Return the [x, y] coordinate for the center point of the cell that contains the specified text.  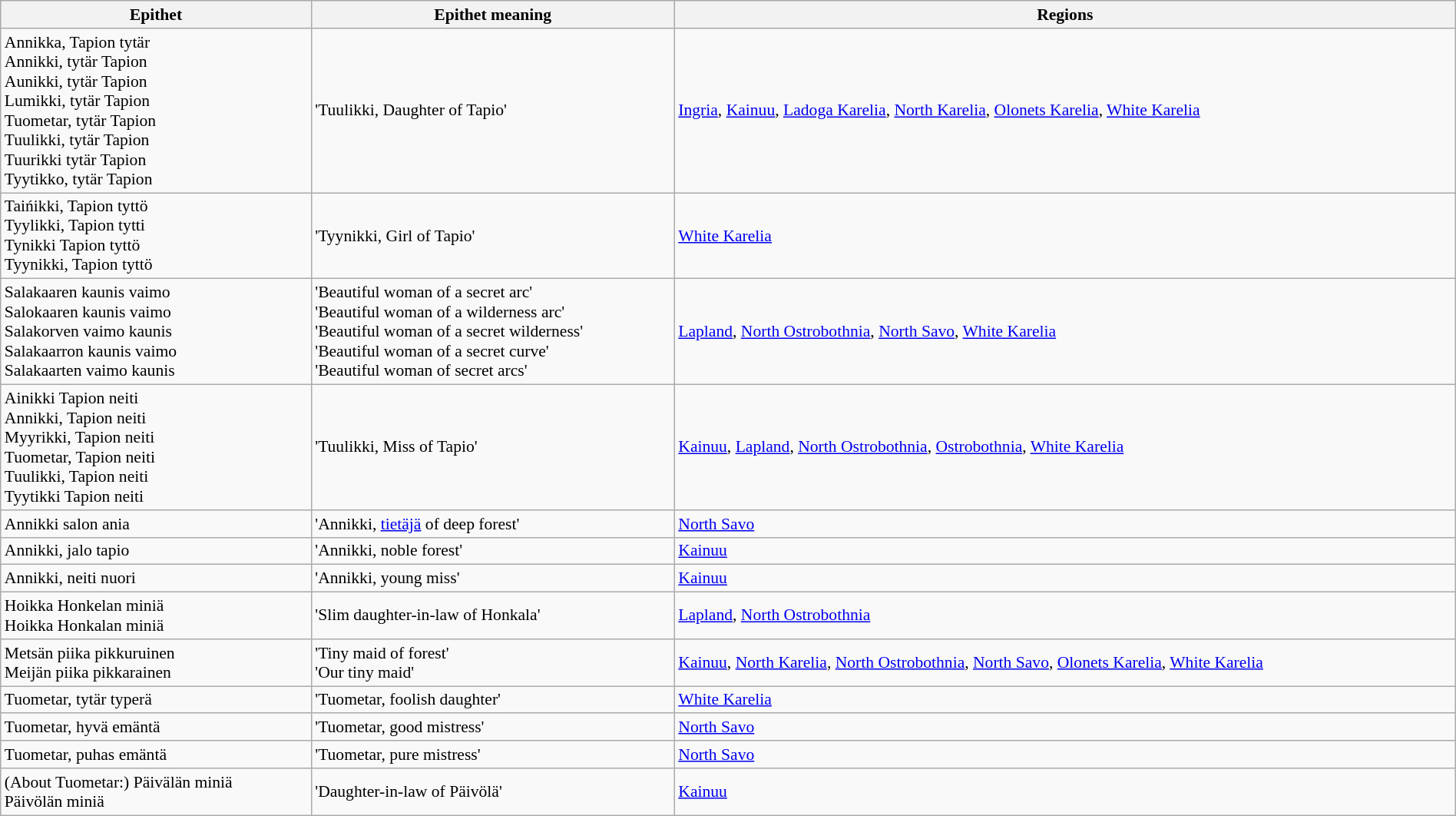
Tuometar, tytär typerä [156, 700]
'Annikki, noble forest' [493, 551]
Lapland, North Ostrobothnia, North Savo, White Karelia [1064, 332]
'Tuulikki, Daughter of Tapio' [493, 111]
'Tuometar, pure mistress' [493, 755]
Annikki, neiti nuori [156, 579]
'Annikki, young miss' [493, 579]
'Daughter-in-law of Päivölä' [493, 791]
Epithet meaning [493, 15]
Ainikki Tapion neitiAnnikki, Tapion neitiMyyrikki, Tapion neitiTuometar, Tapion neitiTuulikki, Tapion neitiTyytikki Tapion neiti [156, 447]
Lapland, North Ostrobothnia [1064, 616]
'Annikki, tietäjä of deep forest' [493, 524]
Taińikki, Tapion tyttöTyylikki, Tapion tyttiTynikki Tapion tyttöTyynikki, Tapion tyttö [156, 236]
'Tuometar, foolish daughter' [493, 700]
Kainuu, North Karelia, North Ostrobothnia, North Savo, Olonets Karelia, White Karelia [1064, 662]
Hoikka Honkelan miniäHoikka Honkalan miniä [156, 616]
'Tiny maid of forest''Our tiny maid' [493, 662]
Annikki, jalo tapio [156, 551]
Regions [1064, 15]
(About Tuometar:) Päivälän miniäPäivölän miniä [156, 791]
Tuometar, puhas emäntä [156, 755]
'Tyynikki, Girl of Tapio' [493, 236]
Tuometar, hyvä emäntä [156, 728]
Metsän piika pikkuruinenMeijän piika pikkarainen [156, 662]
'Slim daughter-in-law of Honkala' [493, 616]
Annikki salon ania [156, 524]
Salakaaren kaunis vaimoSalokaaren kaunis vaimoSalakorven vaimo kaunisSalakaarron kaunis vaimoSalakaarten vaimo kaunis [156, 332]
'Tuulikki, Miss of Tapio' [493, 447]
'Tuometar, good mistress' [493, 728]
Epithet [156, 15]
Ingria, Kainuu, Ladoga Karelia, North Karelia, Olonets Karelia, White Karelia [1064, 111]
Kainuu, Lapland, North Ostrobothnia, Ostrobothnia, White Karelia [1064, 447]
